Pinpoint the cell where the given text exists, returning its (X, Y) midpoint coordinate. 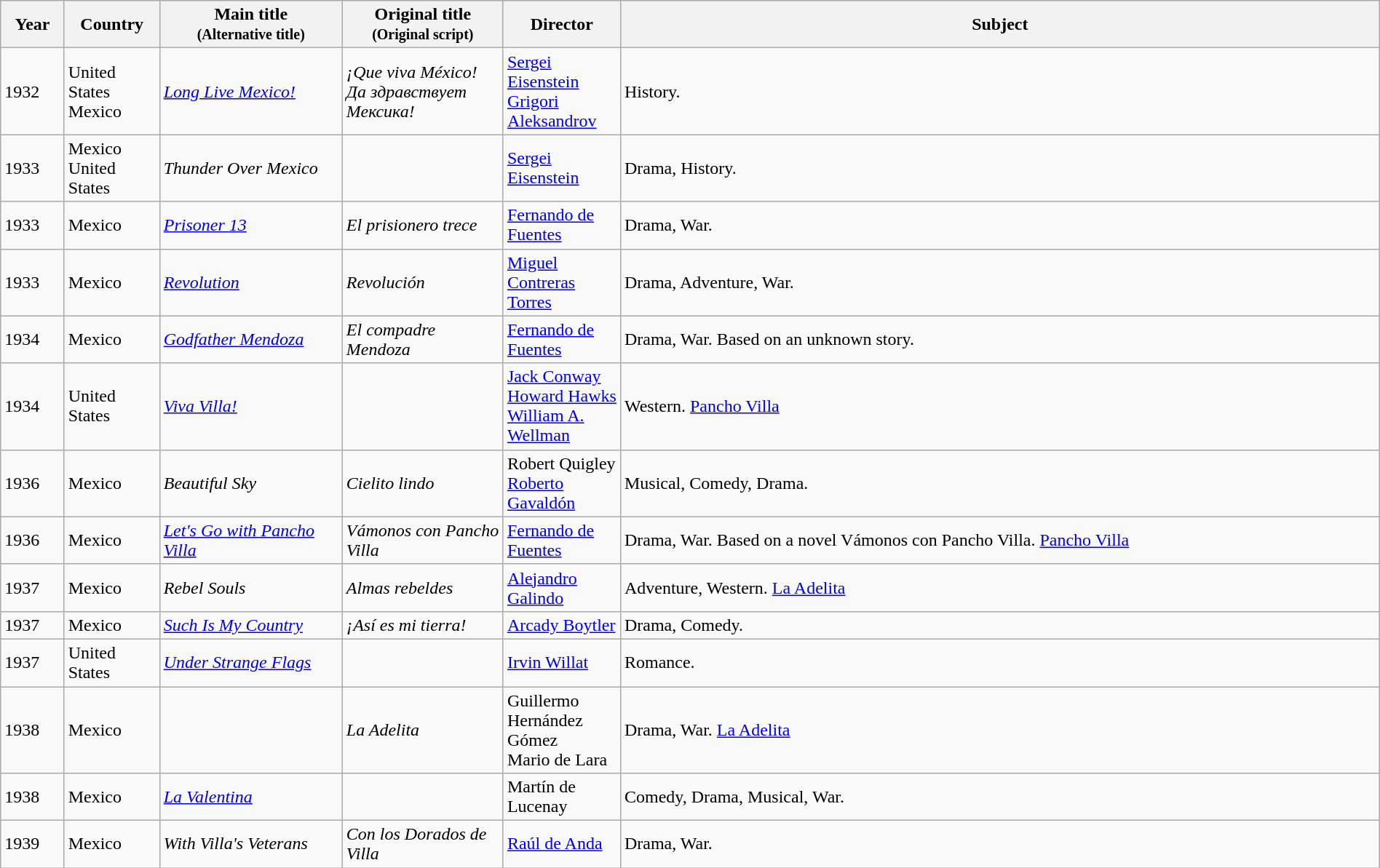
Alejandro Galindo (562, 588)
Thunder Over Mexico (250, 168)
Godfather Mendoza (250, 339)
Vámonos con Pancho Villa (422, 540)
Irvin Willat (562, 662)
Drama, War. Based on an unknown story. (1000, 339)
Raúl de Anda (562, 844)
Sergei Eisenstein (562, 168)
¡Así es mi tierra! (422, 625)
Drama, Comedy. (1000, 625)
Guillermo Hernández GómezMario de Lara (562, 730)
Sergei EisensteinGrigori Aleksandrov (562, 92)
La Valentina (250, 797)
Let's Go with Pancho Villa (250, 540)
Year (32, 25)
Revolution (250, 282)
Robert QuigleyRoberto Gavaldón (562, 483)
With Villa's Veterans (250, 844)
El prisionero trece (422, 226)
Drama, History. (1000, 168)
Original title(Original script) (422, 25)
Such Is My Country (250, 625)
Beautiful Sky (250, 483)
Adventure, Western. La Adelita (1000, 588)
Viva Villa! (250, 406)
Drama, War. La Adelita (1000, 730)
Long Live Mexico! (250, 92)
United StatesMexico (112, 92)
History. (1000, 92)
Drama, Adventure, War. (1000, 282)
Country (112, 25)
¡Que viva México!Да здравствует Мексика! (422, 92)
Arcady Boytler (562, 625)
Comedy, Drama, Musical, War. (1000, 797)
1932 (32, 92)
Miguel Contreras Torres (562, 282)
Con los Dorados de Villa (422, 844)
Cielito lindo (422, 483)
Prisoner 13 (250, 226)
El compadre Mendoza (422, 339)
Under Strange Flags (250, 662)
1939 (32, 844)
Rebel Souls (250, 588)
Main title(Alternative title) (250, 25)
Drama, War. Based on a novel Vámonos con Pancho Villa. Pancho Villa (1000, 540)
Jack ConwayHoward HawksWilliam A. Wellman (562, 406)
Almas rebeldes (422, 588)
Revolución (422, 282)
Western. Pancho Villa (1000, 406)
Subject (1000, 25)
Musical, Comedy, Drama. (1000, 483)
MexicoUnited States (112, 168)
La Adelita (422, 730)
Director (562, 25)
Martín de Lucenay (562, 797)
Romance. (1000, 662)
